Search for the cell housing the specified text and yield its [X, Y] center coordinate. 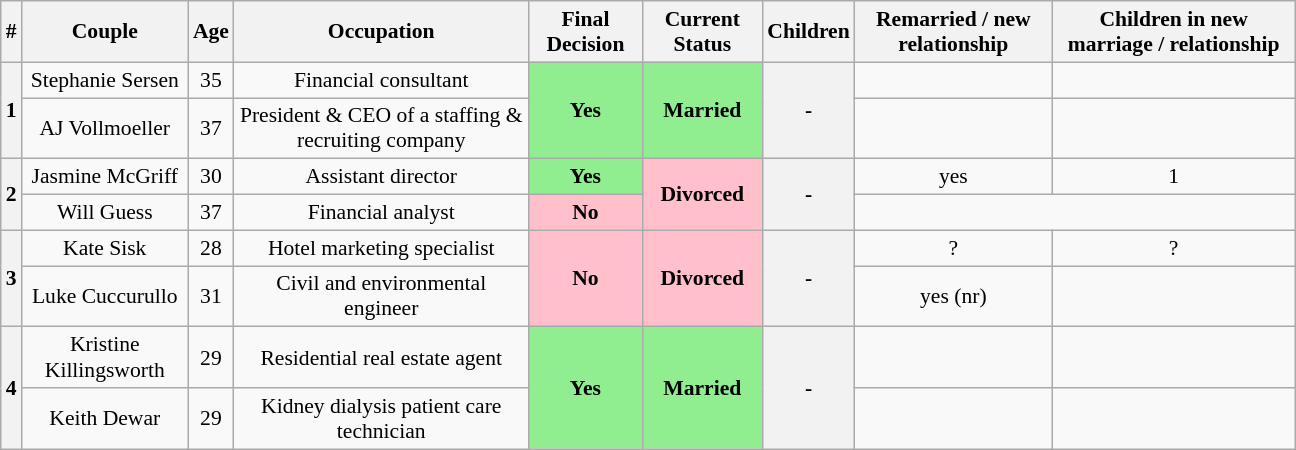
2 [12, 194]
3 [12, 278]
Couple [105, 32]
Jasmine McGriff [105, 177]
yes [954, 177]
35 [211, 80]
AJ Vollmoeller [105, 128]
Final Decision [586, 32]
Financial analyst [382, 213]
President & CEO of a staffing & recruiting company [382, 128]
Will Guess [105, 213]
yes (nr) [954, 296]
Current Status [702, 32]
Children in new marriage / relationship [1174, 32]
28 [211, 248]
Occupation [382, 32]
Financial consultant [382, 80]
31 [211, 296]
Kate Sisk [105, 248]
Luke Cuccurullo [105, 296]
Kidney dialysis patient care technician [382, 418]
# [12, 32]
Children [808, 32]
Residential real estate agent [382, 358]
30 [211, 177]
Assistant director [382, 177]
Age [211, 32]
Stephanie Sersen [105, 80]
Civil and environmental engineer [382, 296]
Hotel marketing specialist [382, 248]
4 [12, 388]
Kristine Killingsworth [105, 358]
Keith Dewar [105, 418]
Remarried / new relationship [954, 32]
